Locate the cell with the specified text and output its (x, y) center coordinate. 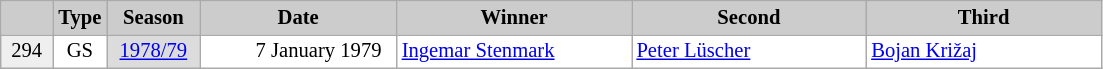
7 January 1979 (298, 51)
Season (153, 17)
Date (298, 17)
Third (984, 17)
GS (80, 51)
1978/79 (153, 51)
Second (750, 17)
Type (80, 17)
Ingemar Stenmark (514, 51)
294 (27, 51)
Winner (514, 17)
Bojan Križaj (984, 51)
Peter Lüscher (750, 51)
